Return [X, Y] of the center of cell containing provided text 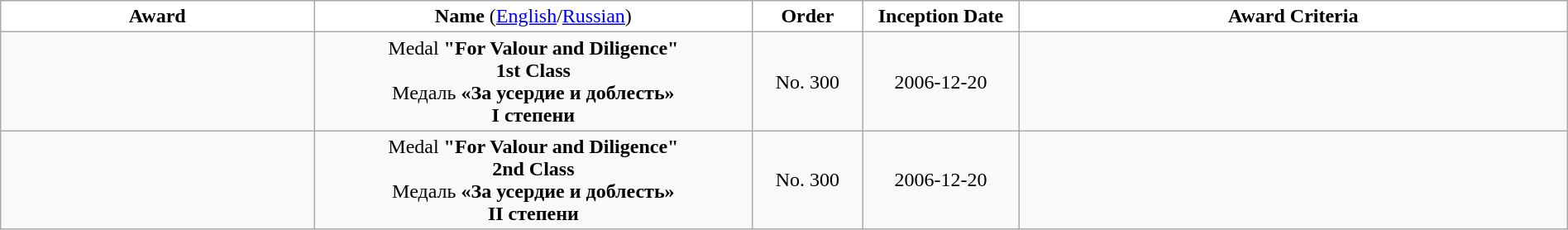
Award [157, 17]
Award Criteria [1293, 17]
Medal "For Valour and Diligence"2nd ClassМедаль «За усердие и доблесть»II степени [533, 180]
Order [807, 17]
Inception Date [941, 17]
Medal "For Valour and Diligence"1st ClassМедаль «За усердие и доблесть»I степени [533, 81]
Name (English/Russian) [533, 17]
